Provide the (x, y) coordinate of the cell's center where the given text is located.  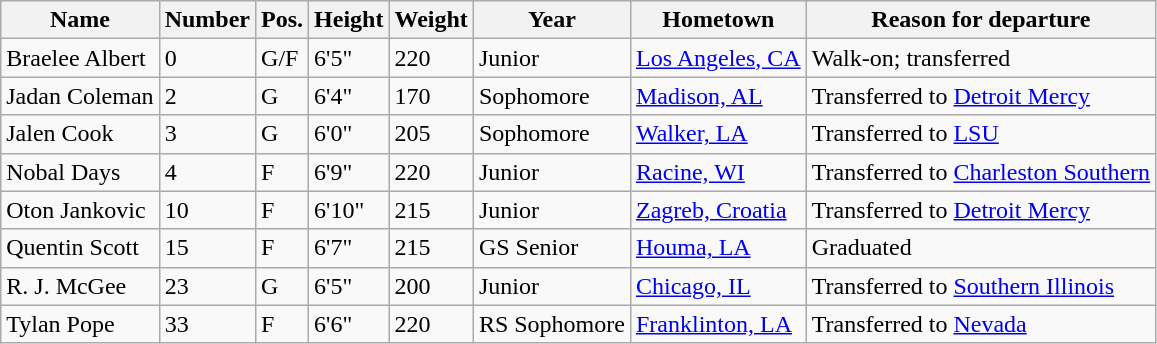
200 (431, 286)
23 (207, 286)
Number (207, 20)
3 (207, 134)
GS Senior (552, 248)
205 (431, 134)
Franklinton, LA (718, 324)
2 (207, 96)
Walker, LA (718, 134)
Walk-on; transferred (980, 58)
Racine, WI (718, 172)
R. J. McGee (80, 286)
Quentin Scott (80, 248)
Hometown (718, 20)
Tylan Pope (80, 324)
Transferred to Nevada (980, 324)
Graduated (980, 248)
RS Sophomore (552, 324)
Transferred to LSU (980, 134)
Year (552, 20)
Nobal Days (80, 172)
G/F (282, 58)
Name (80, 20)
Houma, LA (718, 248)
Jadan Coleman (80, 96)
Madison, AL (718, 96)
6'7" (349, 248)
Transferred to Southern Illinois (980, 286)
Oton Jankovic (80, 210)
Jalen Cook (80, 134)
Los Angeles, CA (718, 58)
Weight (431, 20)
Pos. (282, 20)
4 (207, 172)
10 (207, 210)
Chicago, IL (718, 286)
33 (207, 324)
6'9" (349, 172)
6'4" (349, 96)
170 (431, 96)
Transferred to Charleston Southern (980, 172)
Reason for departure (980, 20)
Zagreb, Croatia (718, 210)
15 (207, 248)
Braelee Albert (80, 58)
0 (207, 58)
6'10" (349, 210)
Height (349, 20)
6'6" (349, 324)
6'0" (349, 134)
